Pinpoint the cell where the given text exists, returning its [X, Y] midpoint coordinate. 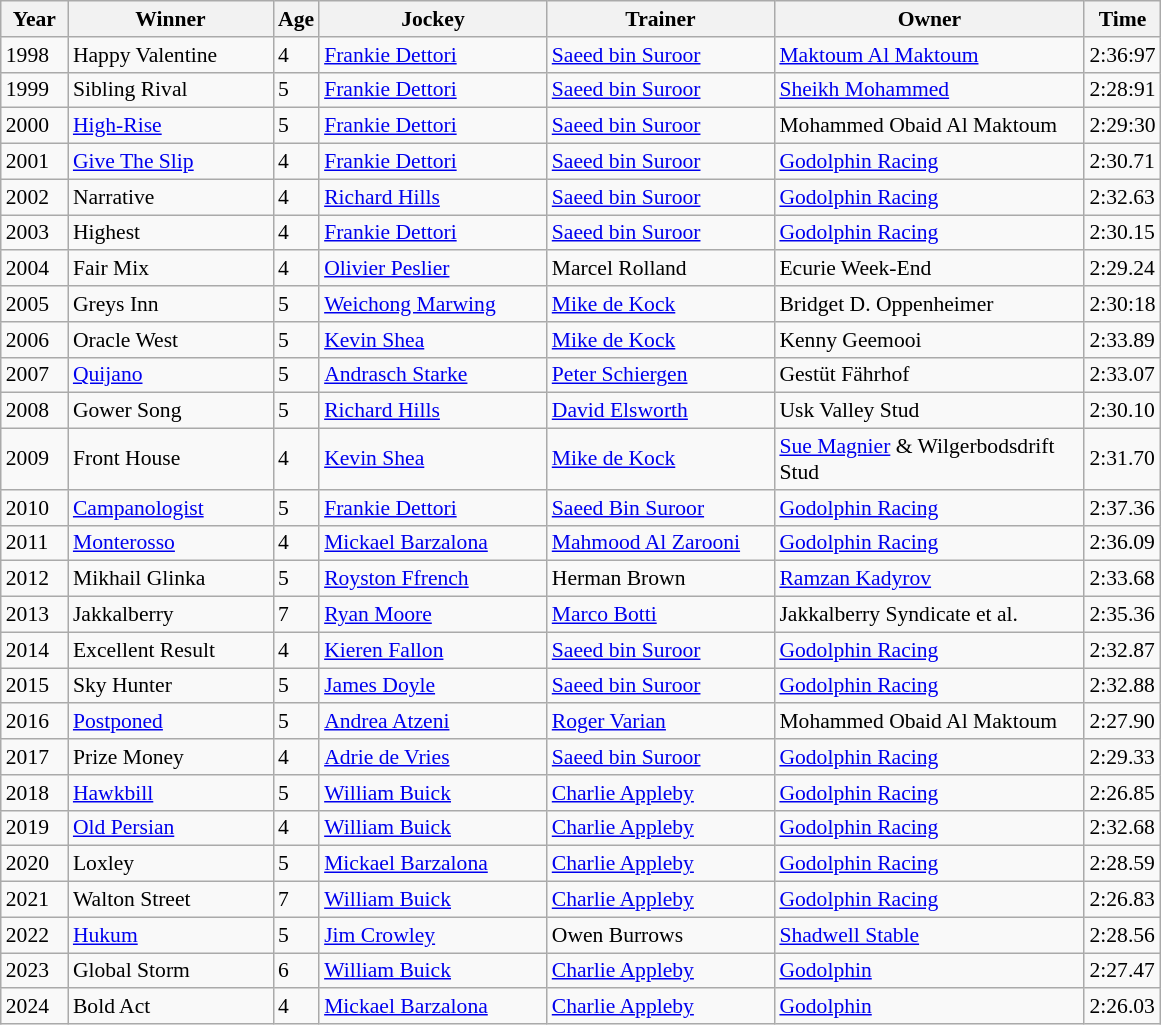
Olivier Peslier [433, 269]
1998 [34, 55]
2:31.70 [1122, 460]
2:37.36 [1122, 508]
2004 [34, 269]
2015 [34, 686]
2021 [34, 900]
2002 [34, 197]
2:26.03 [1122, 1007]
2011 [34, 543]
Greys Inn [170, 304]
Kieren Fallon [433, 650]
2018 [34, 793]
Weichong Marwing [433, 304]
Trainer [661, 19]
2:29.24 [1122, 269]
Peter Schiergen [661, 375]
2012 [34, 579]
Prize Money [170, 757]
Mikhail Glinka [170, 579]
Walton Street [170, 900]
Quijano [170, 375]
Shadwell Stable [929, 935]
James Doyle [433, 686]
2:28.59 [1122, 864]
2013 [34, 615]
Sue Magnier & Wilgerbodsdrift Stud [929, 460]
2023 [34, 971]
2008 [34, 411]
Oracle West [170, 340]
2:32.87 [1122, 650]
2024 [34, 1007]
2:30:18 [1122, 304]
Front House [170, 460]
Herman Brown [661, 579]
2:29:30 [1122, 126]
Maktoum Al Maktoum [929, 55]
Mahmood Al Zarooni [661, 543]
2014 [34, 650]
2016 [34, 722]
2022 [34, 935]
2:35.36 [1122, 615]
Winner [170, 19]
2:36.09 [1122, 543]
Jockey [433, 19]
2:32.68 [1122, 828]
Roger Varian [661, 722]
2:26.83 [1122, 900]
2:36:97 [1122, 55]
2000 [34, 126]
2:28:91 [1122, 90]
Hawkbill [170, 793]
Kenny Geemooi [929, 340]
2:28.56 [1122, 935]
Narrative [170, 197]
Royston Ffrench [433, 579]
2019 [34, 828]
2003 [34, 233]
Loxley [170, 864]
Time [1122, 19]
Global Storm [170, 971]
2:27.47 [1122, 971]
Old Persian [170, 828]
Owen Burrows [661, 935]
Jim Crowley [433, 935]
6 [296, 971]
High-Rise [170, 126]
Marcel Rolland [661, 269]
Ryan Moore [433, 615]
David Elsworth [661, 411]
Highest [170, 233]
1999 [34, 90]
Year [34, 19]
Bridget D. Oppenheimer [929, 304]
Happy Valentine [170, 55]
Jakkalberry [170, 615]
Campanologist [170, 508]
2009 [34, 460]
Adrie de Vries [433, 757]
Gestüt Fährhof [929, 375]
Marco Botti [661, 615]
Ecurie Week-End [929, 269]
Sibling Rival [170, 90]
Jakkalberry Syndicate et al. [929, 615]
Excellent Result [170, 650]
2:33.07 [1122, 375]
2006 [34, 340]
Fair Mix [170, 269]
2007 [34, 375]
2:32.63 [1122, 197]
2:26.85 [1122, 793]
2:29.33 [1122, 757]
Sheikh Mohammed [929, 90]
Ramzan Kadyrov [929, 579]
2:32.88 [1122, 686]
Monterosso [170, 543]
Gower Song [170, 411]
Andrea Atzeni [433, 722]
2005 [34, 304]
2:30.10 [1122, 411]
2:30.15 [1122, 233]
Usk Valley Stud [929, 411]
2001 [34, 162]
Owner [929, 19]
Give The Slip [170, 162]
Saeed Bin Suroor [661, 508]
Age [296, 19]
2:33.89 [1122, 340]
2010 [34, 508]
Sky Hunter [170, 686]
2:33.68 [1122, 579]
2020 [34, 864]
Bold Act [170, 1007]
2:27.90 [1122, 722]
2017 [34, 757]
Hukum [170, 935]
Postponed [170, 722]
2:30.71 [1122, 162]
Andrasch Starke [433, 375]
